Search for the cell housing the specified text and yield its [X, Y] center coordinate. 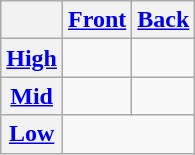
Back [164, 20]
Front [98, 20]
Mid [32, 96]
Low [32, 134]
High [32, 58]
